Identify which cell holds the provided text, then report its [X, Y] central coordinate. 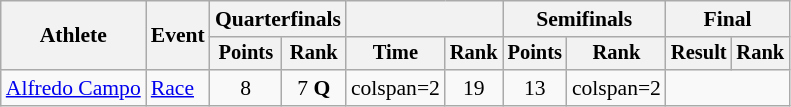
Time [396, 54]
13 [535, 88]
Quarterfinals [278, 19]
Result [699, 54]
7 Q [314, 88]
Athlete [74, 36]
Final [728, 19]
Event [178, 36]
19 [474, 88]
Alfredo Campo [74, 88]
Race [178, 88]
Semifinals [584, 19]
8 [246, 88]
